Determine the [X, Y] coordinate at the center of the cell enclosing the given text.  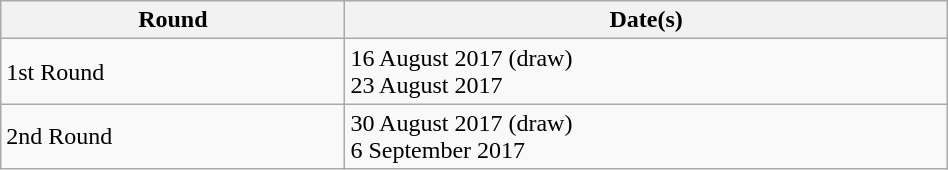
1st Round [173, 72]
16 August 2017 (draw)23 August 2017 [646, 72]
2nd Round [173, 136]
30 August 2017 (draw)6 September 2017 [646, 136]
Date(s) [646, 20]
Round [173, 20]
